Pinpoint the cell where the given text exists, returning its (x, y) midpoint coordinate. 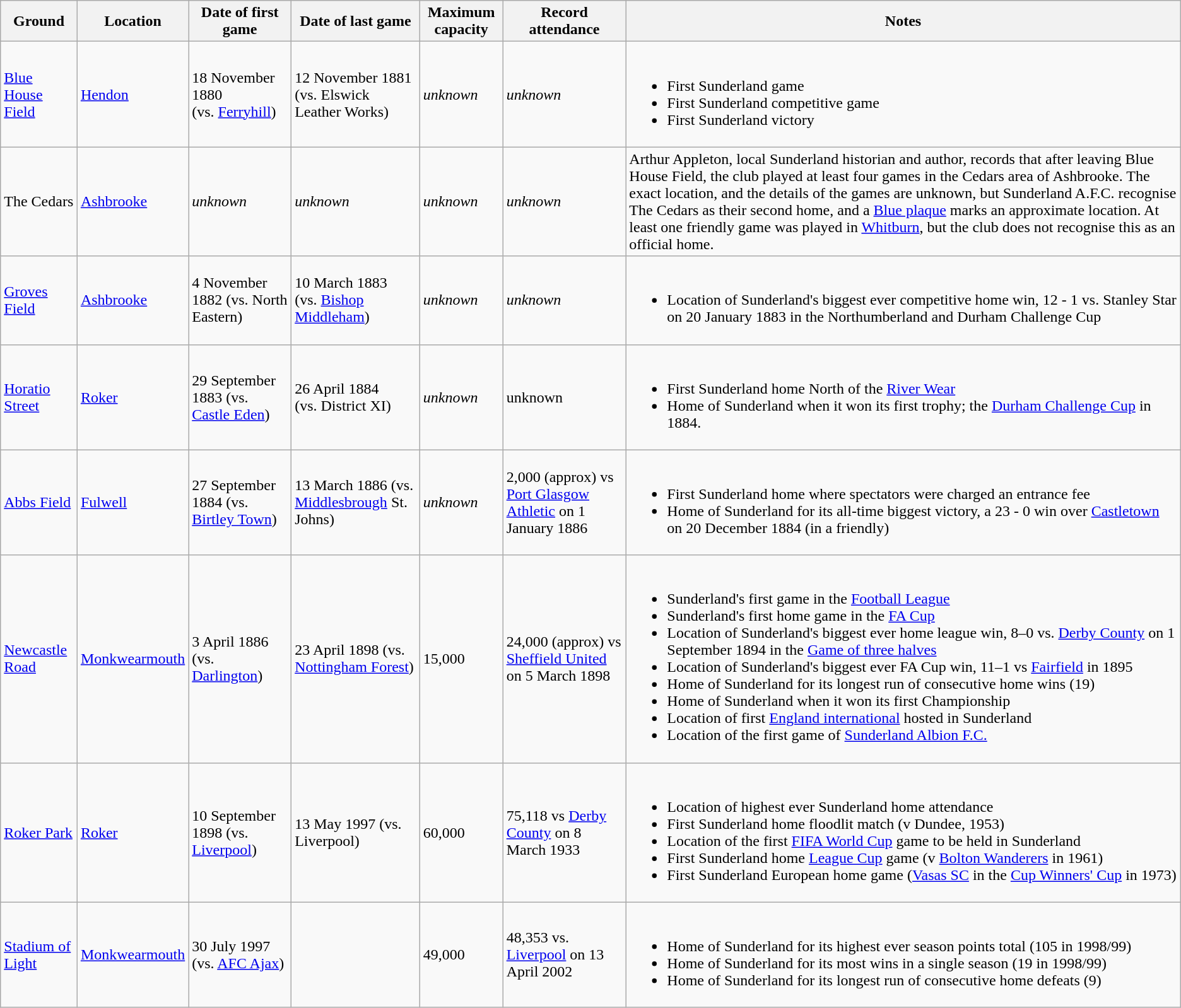
27 September 1884 (vs. Birtley Town) (240, 502)
18 November 1880(vs. Ferryhill) (240, 95)
30 July 1997 (vs. AFC Ajax) (240, 955)
15,000 (461, 659)
4 November 1882 (vs. North Eastern) (240, 300)
Fulwell (132, 502)
The Cedars (39, 202)
49,000 (461, 955)
Hendon (132, 95)
10 September 1898 (vs. Liverpool) (240, 833)
Newcastle Road (39, 659)
First Sunderland gameFirst Sunderland competitive gameFirst Sunderland victory (903, 95)
23 April 1898 (vs. Nottingham Forest) (356, 659)
First Sunderland home North of the River WearHome of Sunderland when it won its first trophy; the Durham Challenge Cup in 1884. (903, 397)
Blue House Field (39, 95)
29 September 1883 (vs. Castle Eden) (240, 397)
Notes (903, 21)
3 April 1886 (vs. Darlington) (240, 659)
Groves Field (39, 300)
Location of Sunderland's biggest ever competitive home win, 12 - 1 vs. Stanley Star on 20 January 1883 in the Northumberland and Durham Challenge Cup (903, 300)
13 March 1886 (vs. Middlesbrough St. Johns) (356, 502)
Maximum capacity (461, 21)
Record attendance (564, 21)
48,353 vs. Liverpool on 13 April 2002 (564, 955)
13 May 1997 (vs. Liverpool) (356, 833)
2,000 (approx) vs Port Glasgow Athletic on 1 January 1886 (564, 502)
Horatio Street (39, 397)
Date of last game (356, 21)
Ground (39, 21)
12 November 1881(vs. Elswick Leather Works) (356, 95)
60,000 (461, 833)
24,000 (approx) vs Sheffield United on 5 March 1898 (564, 659)
Stadium of Light (39, 955)
Date of first game (240, 21)
Location (132, 21)
10 March 1883(vs. Bishop Middleham) (356, 300)
Roker Park (39, 833)
Abbs Field (39, 502)
75,118 vs Derby County on 8 March 1933 (564, 833)
26 April 1884(vs. District XI) (356, 397)
